Identify which cell holds the provided text, then report its [X, Y] central coordinate. 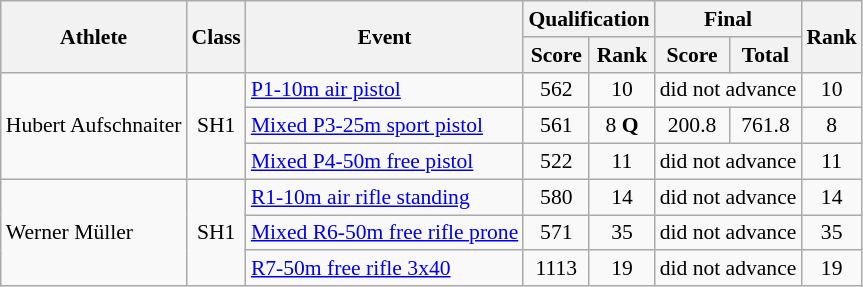
Total [766, 55]
571 [556, 233]
561 [556, 126]
562 [556, 90]
580 [556, 197]
Class [216, 36]
522 [556, 162]
Hubert Aufschnaiter [94, 126]
1113 [556, 269]
R7-50m free rifle 3x40 [384, 269]
P1-10m air pistol [384, 90]
Final [728, 19]
Werner Müller [94, 232]
Mixed R6-50m free rifle prone [384, 233]
761.8 [766, 126]
Qualification [588, 19]
R1-10m air rifle standing [384, 197]
Mixed P4-50m free pistol [384, 162]
Mixed P3-25m sport pistol [384, 126]
Athlete [94, 36]
8 [832, 126]
200.8 [692, 126]
Event [384, 36]
8 Q [622, 126]
